Provide the (x, y) coordinate of the cell's center where the given text is located.  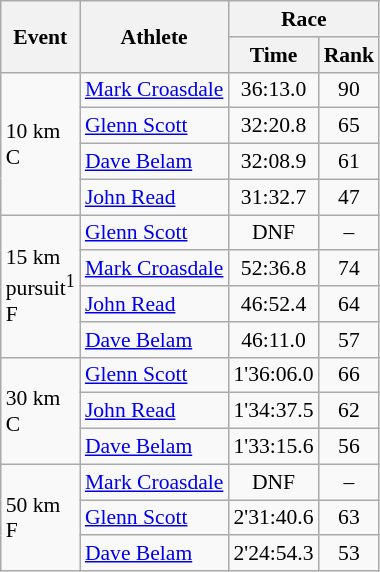
1'34:37.5 (273, 411)
10 km C (40, 143)
1'33:15.6 (273, 447)
65 (350, 126)
46:52.4 (273, 304)
66 (350, 375)
32:08.9 (273, 162)
30 km C (40, 410)
Race (304, 19)
1'36:06.0 (273, 375)
2'24:54.3 (273, 554)
57 (350, 340)
36:13.0 (273, 90)
32:20.8 (273, 126)
56 (350, 447)
46:11.0 (273, 340)
64 (350, 304)
62 (350, 411)
15 km pursuit1 F (40, 286)
Time (273, 55)
Event (40, 36)
74 (350, 269)
90 (350, 90)
31:32.7 (273, 197)
2'31:40.6 (273, 518)
61 (350, 162)
63 (350, 518)
52:36.8 (273, 269)
Rank (350, 55)
53 (350, 554)
47 (350, 197)
50 km F (40, 518)
Athlete (154, 36)
